Provide the [x, y] coordinate of the cell's center where the given text is located.  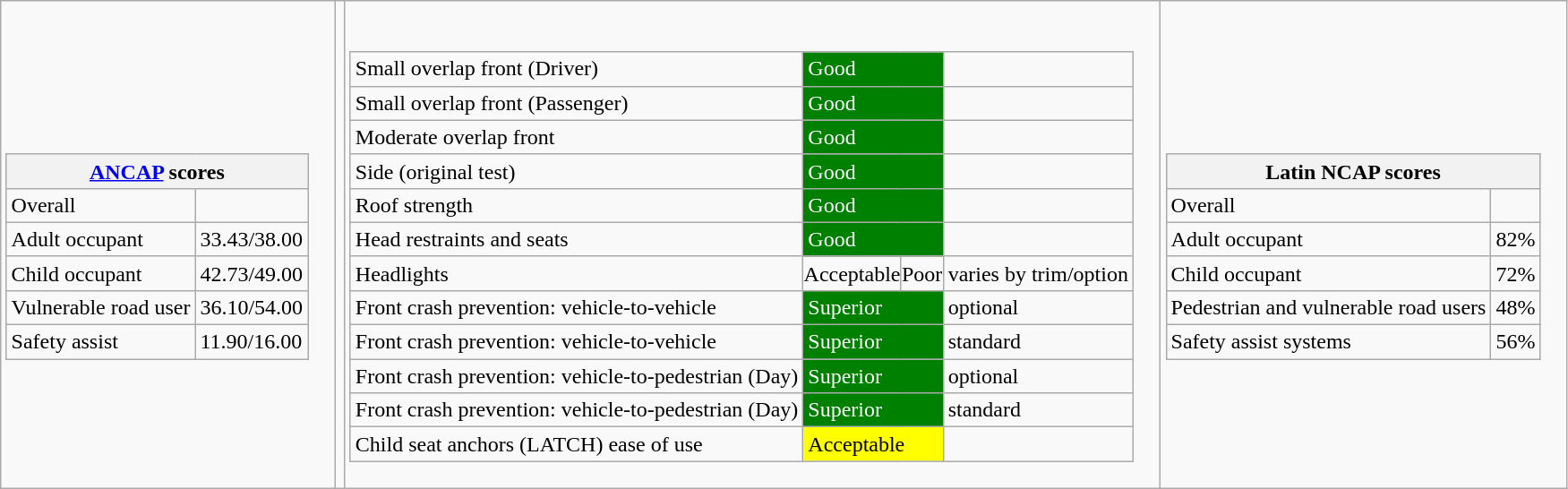
ANCAP scores Overall Adult occupant 33.43/38.00 Child occupant 42.73/49.00 Vulnerable road user 36.10/54.00 Safety assist 11.90/16.00 [168, 244]
Headlights [577, 273]
Latin NCAP scores [1353, 171]
Side (original test) [577, 171]
ANCAP scores [158, 171]
Latin NCAP scores Overall Adult occupant 82% Child occupant 72% Pedestrian and vulnerable road users 48% Safety assist systems 56% [1365, 244]
72% [1515, 273]
42.73/49.00 [252, 273]
Small overlap front (Passenger) [577, 103]
Child seat anchors (LATCH) ease of use [577, 444]
82% [1515, 239]
48% [1515, 307]
36.10/54.00 [252, 307]
Safety assist [100, 342]
varies by trim/option [1038, 273]
Roof strength [577, 205]
56% [1515, 342]
Poor [922, 273]
Small overlap front (Driver) [577, 69]
11.90/16.00 [252, 342]
Safety assist systems [1329, 342]
Head restraints and seats [577, 239]
33.43/38.00 [252, 239]
Moderate overlap front [577, 137]
Vulnerable road user [100, 307]
Pedestrian and vulnerable road users [1329, 307]
